For the text-containing cell, return its midpoint in (x, y) coordinate format. 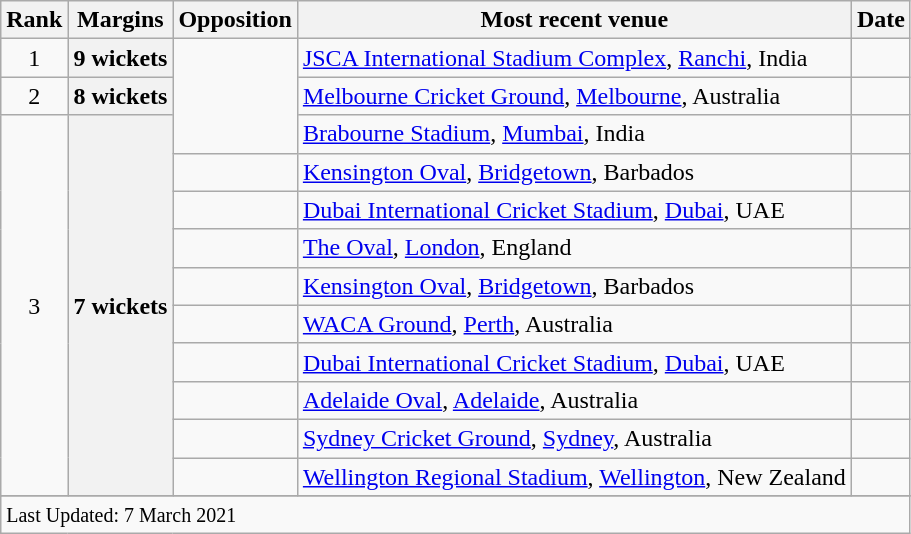
JSCA International Stadium Complex, Ranchi, India (574, 58)
Most recent venue (574, 20)
9 wickets (120, 58)
Brabourne Stadium, Mumbai, India (574, 134)
The Oval, London, England (574, 248)
2 (34, 96)
Margins (120, 20)
Wellington Regional Stadium, Wellington, New Zealand (574, 477)
3 (34, 306)
Adelaide Oval, Adelaide, Australia (574, 400)
Rank (34, 20)
Melbourne Cricket Ground, Melbourne, Australia (574, 96)
8 wickets (120, 96)
Last Updated: 7 March 2021 (456, 515)
7 wickets (120, 306)
Date (880, 20)
Sydney Cricket Ground, Sydney, Australia (574, 438)
1 (34, 58)
Opposition (235, 20)
WACA Ground, Perth, Australia (574, 324)
